Provide the (x, y) coordinate of the cell's center where the given text is located.  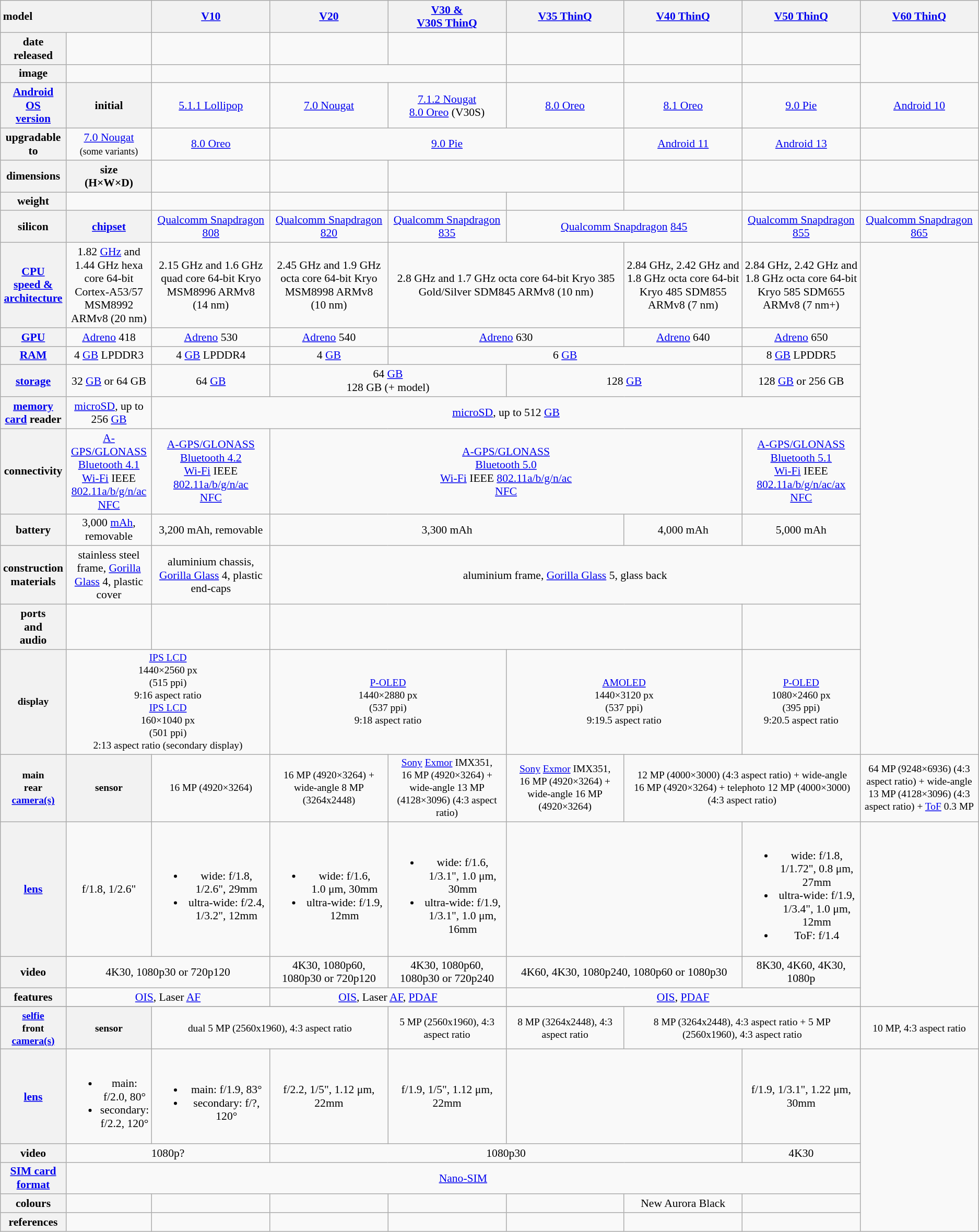
display (33, 702)
Adreno 630 (506, 337)
8 MP (3264x2448), 4:3 aspect ratio (565, 1028)
6 GB (565, 356)
128 GB (624, 381)
weight (33, 202)
2.84 GHz, 2.42 GHz and 1.8 GHz octa core 64-bit Kryo 585 SDM655 ARMv8 (7 nm+) (801, 285)
Adreno 640 (683, 337)
IPS LCD1440×2560 px(515 ppi)9:16 aspect ratio IPS LCD160×1040 px(501 ppi)2:13 aspect ratio (secondary display) (168, 702)
New Aurora Black (683, 1204)
Nano-SIM (463, 1178)
features (33, 998)
f/1.8, 1/2.6" (109, 890)
references (33, 1222)
Adreno 530 (211, 337)
initial (109, 105)
16 MP (4920×3264) (211, 788)
AMOLED1440×3120 px(537 ppi)9:19.5 aspect ratio (624, 702)
V50 ThinQ (801, 17)
V60 ThinQ (919, 17)
1080p30 (506, 1153)
stainless steel frame, Gorilla Glass 4, plastic cover (109, 575)
microSD, up to 256 GB (109, 412)
A-GPS/GLONASSBluetooth 4.1Wi-Fi IEEE 802.11a/b/g/n/acNFC (109, 471)
2.15 GHz and 1.6 GHz quad core 64-bit Kryo MSM8996 ARMv8 (14 nm) (211, 285)
CPUspeed &architecture (33, 285)
7.0 Nougat(some variants) (109, 144)
date released (33, 48)
model (76, 17)
storage (33, 381)
GPU (33, 337)
Qualcomm Snapdragon 845 (624, 227)
colours (33, 1204)
Android 13 (801, 144)
3,200 mAh, removable (211, 529)
V10 (211, 17)
selfiefrontcamera(s) (33, 1028)
Qualcomm Snapdragon 808 (211, 227)
f/2.2, 1/5", 1.12 μm, 22mm (329, 1096)
Sony Exmor IMX351, 16 MP (4920×3264) + wide-angle 16 MP (4920×3264) (565, 788)
f/1.9, 1/5", 1.12 μm, 22mm (447, 1096)
64 MP (9248×6936) (4:3 aspect ratio) + wide-angle 13 MP (4128×3096) (4:3 aspect ratio) + ToF 0.3 MP (919, 788)
A-GPS/GLONASSBluetooth 5.0Wi-Fi IEEE 802.11a/b/g/n/acNFC (506, 471)
Adreno 650 (801, 337)
aluminium chassis, Gorilla Glass 4, plastic end-caps (211, 575)
4,000 mAh (683, 529)
RAM (33, 356)
size(H×W×D) (109, 176)
8 GB LPDDR5 (801, 356)
Android 10 (919, 105)
16 MP (4920×3264) + wide-angle 8 MP (3264x2448) (329, 788)
Adreno 540 (329, 337)
64 GB128 GB (+ model) (388, 381)
microSD, up to 512 GB (506, 412)
V40 ThinQ (683, 17)
dimensions (33, 176)
OIS, Laser AF (168, 998)
SIM card format (33, 1178)
1.82 GHz and 1.44 GHz hexa core 64-bit Cortex-A53/57 MSM8992 ARMv8 (20 nm) (109, 285)
AndroidOSversion (33, 105)
mainrearcamera(s) (33, 788)
Qualcomm Snapdragon 855 (801, 227)
1080p? (168, 1153)
P-OLED1080×2460 px(395 ppi)9:20.5 aspect ratio (801, 702)
4 GB (329, 356)
3,000 mAh, removable (109, 529)
4K30, 1080p60, 1080p30 or 720p240 (447, 972)
silicon (33, 227)
4K30 (801, 1153)
constructionmaterials (33, 575)
A-GPS/GLONASSBluetooth 5.1Wi-Fi IEEE 802.11a/b/g/n/ac/axNFC (801, 471)
P-OLED1440×2880 px(537 ppi)9:18 aspect ratio (388, 702)
5.1.1 Lollipop (211, 105)
2.8 GHz and 1.7 GHz octa core 64-bit Kryo 385 Gold/Silver SDM845 ARMv8 (10 nm) (506, 285)
wide: f/1.6, 1.0 μm, 30mmultra-wide: f/1.9, 12mm (329, 890)
memory card reader (33, 412)
f/1.9, 1/3.1", 1.22 μm, 30mm (801, 1096)
dual 5 MP (2560x1960), 4:3 aspect ratio (270, 1028)
7.1.2 Nougat8.0 Oreo (V30S) (447, 105)
wide: f/1.8, 1/1.72", 0.8 μm, 27mmultra-wide: f/1.9, 1/3.4", 1.0 μm, 12mmToF: f/1.4 (801, 890)
connectivity (33, 471)
chipset (109, 227)
4K30, 1080p60, 1080p30 or 720p120 (329, 972)
V30 &V30S ThinQ (447, 17)
12 MP (4000×3000) (4:3 aspect ratio) + wide-angle 16 MP (4920×3264) + telephoto 12 MP (4000×3000) (4:3 aspect ratio) (742, 788)
Sony Exmor IMX351, 16 MP (4920×3264) + wide-angle 13 MP (4128×3096) (4:3 aspect ratio) (447, 788)
OIS, PDAF (683, 998)
V20 (329, 17)
OIS, Laser AF, PDAF (388, 998)
5,000 mAh (801, 529)
V35 ThinQ (565, 17)
main: f/1.9, 83°secondary: f/?, 120° (211, 1096)
5 MP (2560x1960), 4:3 aspect ratio (447, 1028)
4K30, 1080p30 or 720p120 (168, 972)
Qualcomm Snapdragon 820 (329, 227)
64 GB (211, 381)
wide: f/1.6, 1/3.1", 1.0 μm, 30mmultra-wide: f/1.9, 1/3.1", 1.0 μm, 16mm (447, 890)
Android 11 (683, 144)
upgradableto (33, 144)
10 MP, 4:3 aspect ratio (919, 1028)
4K60, 4K30, 1080p240, 1080p60 or 1080p30 (624, 972)
4 GB LPDDR3 (109, 356)
2.84 GHz, 2.42 GHz and 1.8 GHz octa core 64-bit Kryo 485 SDM855 ARMv8 (7 nm) (683, 285)
battery (33, 529)
8 MP (3264x2448), 4:3 aspect ratio + 5 MP (2560x1960), 4:3 aspect ratio (742, 1028)
aluminium frame, Gorilla Glass 5, glass back (565, 575)
wide: f/1.8, 1/2.6", 29mmultra-wide: f/2.4, 1/3.2", 12mm (211, 890)
32 GB or 64 GB (109, 381)
4 GB LPDDR4 (211, 356)
Adreno 418 (109, 337)
8.1 Oreo (683, 105)
main: f/2.0, 80°secondary: f/2.2, 120° (109, 1096)
Qualcomm Snapdragon 835 (447, 227)
portsandaudio (33, 627)
7.0 Nougat (329, 105)
128 GB or 256 GB (801, 381)
3,300 mAh (447, 529)
Qualcomm Snapdragon 865 (919, 227)
A-GPS/GLONASSBluetooth 4.2Wi-Fi IEEE 802.11a/b/g/n/acNFC (211, 471)
image (33, 74)
2.45 GHz and 1.9 GHz octa core 64-bit Kryo MSM8998 ARMv8 (10 nm) (329, 285)
8K30, 4K60, 4K30, 1080p (801, 972)
